Provide the [X, Y] coordinate of the cell's center where the given text is located.  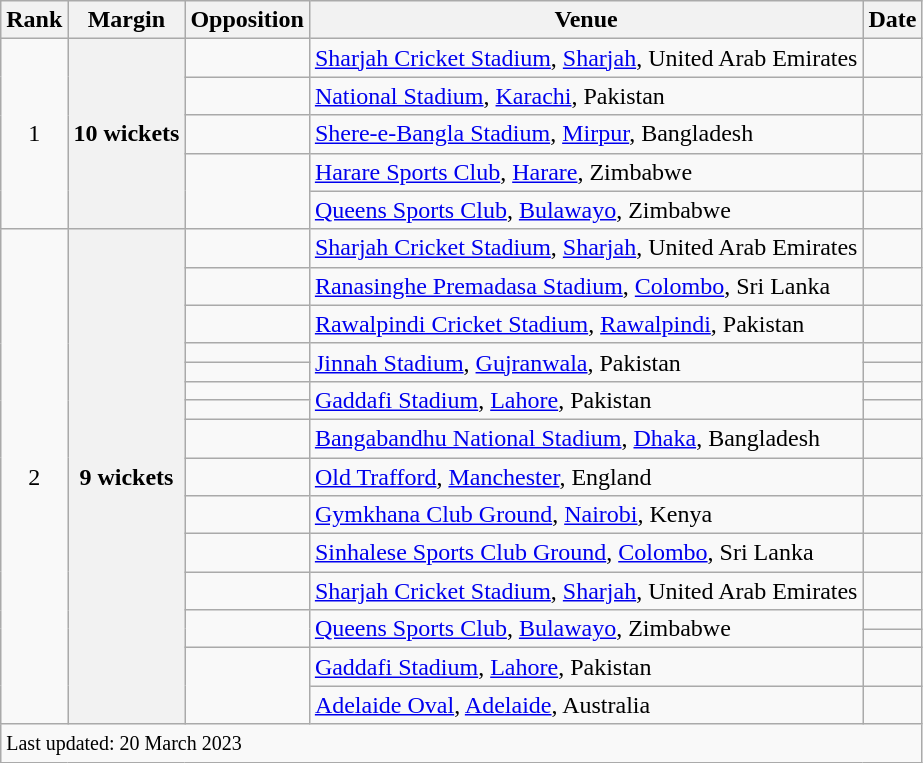
National Stadium, Karachi, Pakistan [586, 96]
10 wickets [126, 134]
Ranasinghe Premadasa Stadium, Colombo, Sri Lanka [586, 286]
Rank [34, 20]
Jinnah Stadium, Gujranwala, Pakistan [586, 362]
9 wickets [126, 476]
2 [34, 476]
Rawalpindi Cricket Stadium, Rawalpindi, Pakistan [586, 324]
Shere-e-Bangla Stadium, Mirpur, Bangladesh [586, 134]
Margin [126, 20]
Opposition [247, 20]
Venue [586, 20]
Sinhalese Sports Club Ground, Colombo, Sri Lanka [586, 553]
Date [892, 20]
Old Trafford, Manchester, England [586, 477]
Adelaide Oval, Adelaide, Australia [586, 705]
Harare Sports Club, Harare, Zimbabwe [586, 172]
Last updated: 20 March 2023 [462, 743]
1 [34, 134]
Bangabandhu National Stadium, Dhaka, Bangladesh [586, 438]
Gymkhana Club Ground, Nairobi, Kenya [586, 515]
